Return (x, y) of the center of cell containing provided text 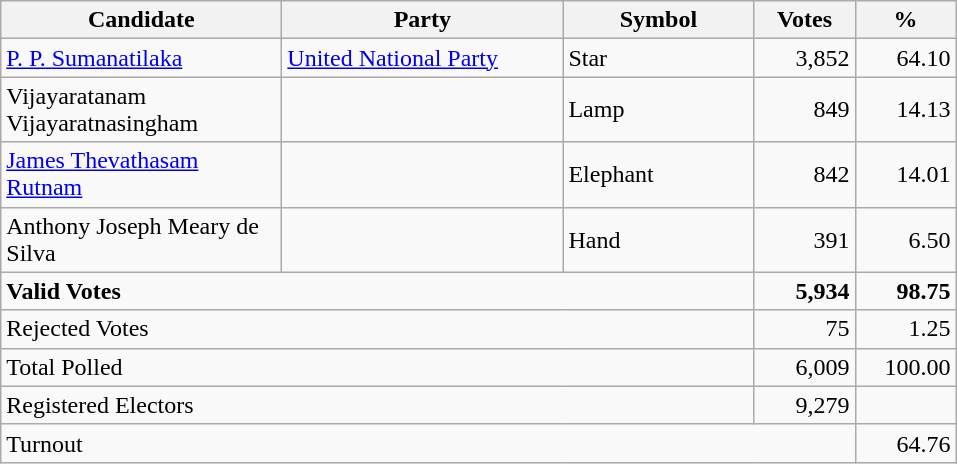
Candidate (142, 20)
9,279 (804, 405)
1.25 (906, 329)
5,934 (804, 291)
Anthony Joseph Meary de Silva (142, 240)
United National Party (422, 58)
Symbol (658, 20)
14.13 (906, 110)
Turnout (428, 443)
P. P. Sumanatilaka (142, 58)
Votes (804, 20)
Party (422, 20)
64.10 (906, 58)
14.01 (906, 174)
Rejected Votes (378, 329)
Vijayaratanam Vijayaratnasingham (142, 110)
Elephant (658, 174)
Hand (658, 240)
Lamp (658, 110)
3,852 (804, 58)
Total Polled (378, 367)
6.50 (906, 240)
Star (658, 58)
75 (804, 329)
% (906, 20)
6,009 (804, 367)
391 (804, 240)
Registered Electors (378, 405)
849 (804, 110)
Valid Votes (378, 291)
100.00 (906, 367)
James Thevathasam Rutnam (142, 174)
842 (804, 174)
98.75 (906, 291)
64.76 (906, 443)
